Detect which cell encompasses the target text, then output its [x, y] center coordinate. 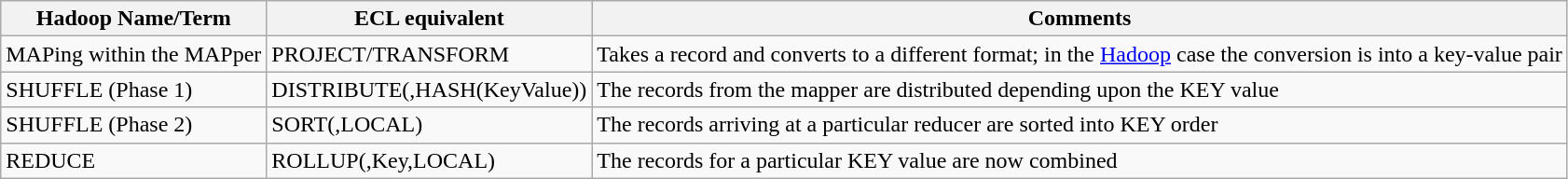
SORT(,LOCAL) [429, 125]
The records arriving at a particular reducer are sorted into KEY order [1080, 125]
PROJECT/TRANSFORM [429, 54]
Takes a record and converts to a different format; in the Hadoop case the conversion is into a key-value pair [1080, 54]
SHUFFLE (Phase 1) [134, 89]
DISTRIBUTE(,HASH(KeyValue)) [429, 89]
The records for a particular KEY value are now combined [1080, 160]
ROLLUP(,Key,LOCAL) [429, 160]
Hadoop Name/Term [134, 19]
SHUFFLE (Phase 2) [134, 125]
MAPing within the MAPper [134, 54]
ECL equivalent [429, 19]
REDUCE [134, 160]
Comments [1080, 19]
The records from the mapper are distributed depending upon the KEY value [1080, 89]
